Scan for the cell matching the given text and deliver its [x, y] coordinate at center. 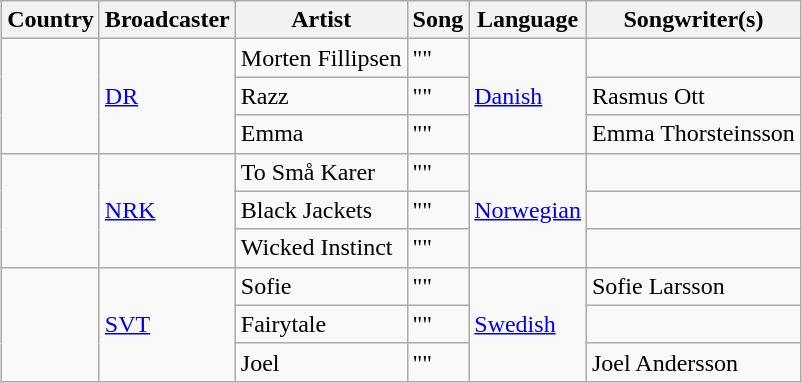
Broadcaster [167, 20]
Razz [321, 96]
DR [167, 96]
Swedish [528, 324]
Emma Thorsteinsson [693, 134]
Norwegian [528, 210]
NRK [167, 210]
Fairytale [321, 324]
Emma [321, 134]
Songwriter(s) [693, 20]
Wicked Instinct [321, 248]
Sofie Larsson [693, 286]
Rasmus Ott [693, 96]
Danish [528, 96]
Country [51, 20]
SVT [167, 324]
To Små Karer [321, 172]
Sofie [321, 286]
Black Jackets [321, 210]
Morten Fillipsen [321, 58]
Song [438, 20]
Joel Andersson [693, 362]
Language [528, 20]
Artist [321, 20]
Joel [321, 362]
